Search for the cell housing the specified text and yield its [x, y] center coordinate. 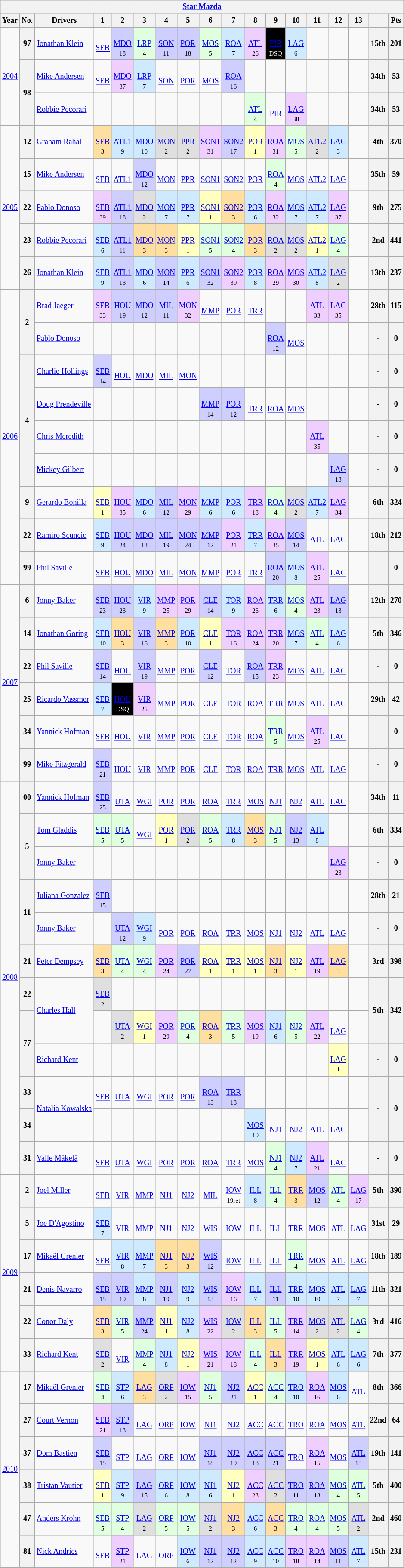
TOR16 [234, 633]
346 [396, 633]
LAG17 [358, 1191]
TRR10 [296, 1289]
ORP6 [166, 1486]
ORP5 [166, 1519]
2006 [10, 437]
TRR23 [275, 666]
TRR6 [275, 601]
441 [396, 240]
ATL26 [256, 43]
NJ27 [296, 1158]
MON32 [188, 306]
11th [379, 1289]
97 [27, 43]
8th [379, 1387]
ATL5 [358, 1486]
LAG35 [338, 306]
MOS14 [296, 535]
Mike Fitzgerald [65, 765]
Mickey Gilbert [65, 469]
NJ14 [275, 1158]
Pts [396, 21]
VIR25 [145, 699]
NJ29 [188, 1289]
324 [396, 503]
115 [396, 306]
SON132 [210, 273]
2009 [10, 1273]
SON [166, 76]
Year [10, 21]
ROA14 [318, 1551]
POR18 [188, 43]
TRR14 [296, 1322]
LAG37 [338, 207]
IOW2 [234, 1322]
STP6 [122, 1387]
WIS21 [210, 1355]
PPR7 [188, 207]
Ramiro Scuncio [65, 535]
Valle Mäkelä [65, 1158]
MDO3 [145, 240]
23 [27, 240]
MON14 [166, 273]
POR3 [256, 240]
IOW5 [188, 1519]
CLE1 [210, 633]
IOW6 [188, 1551]
Tom Gladdis [65, 830]
MMP14 [210, 404]
81 [27, 1551]
SEB25 [103, 797]
9th [379, 207]
SEB23 [103, 601]
29th [379, 699]
7 [234, 21]
NJ112 [210, 1551]
MMP6 [210, 503]
TRR13 [234, 1093]
ACC10 [275, 1551]
TRR7 [256, 535]
LAG7 [358, 1289]
ROA26 [256, 601]
398 [396, 961]
MON29 [188, 503]
UTA5 [122, 830]
ROA12 [275, 339]
390 [396, 1191]
LAG1 [338, 1059]
ROA31 [275, 142]
ILL8 [256, 1191]
342 [396, 1010]
MOS8 [296, 568]
SEB33 [103, 306]
Joel Miller [65, 1191]
ACC21 [275, 1453]
NJ119 [166, 1289]
POR12 [234, 404]
2005 [10, 207]
WGI4 [145, 961]
PPR [188, 175]
ATL33 [318, 306]
PIRDSQ [275, 43]
MDO13 [145, 535]
MMP3 [166, 633]
MIL11 [166, 306]
SEB10 [103, 633]
POR8 [256, 273]
NJ118 [210, 1453]
13 [358, 21]
PIR [275, 109]
MOS12 [318, 1191]
Anders Krohn [65, 1519]
MON24 [188, 535]
SON239 [234, 273]
ATL111 [122, 240]
Gerardo Bonilla [65, 503]
MMP7 [145, 1256]
STP4 [122, 1519]
201 [396, 43]
CLE12 [210, 666]
Peter Dempsey [65, 961]
ACC4 [275, 1387]
35th [379, 175]
ROA1 [210, 961]
ROA3 [210, 1027]
MMP4 [145, 1355]
Graham Rahal [65, 142]
WIS22 [210, 1322]
SEB4 [103, 1387]
Brad Jaeger [65, 306]
IOW19ret [234, 1191]
WGI1 [145, 1027]
Tristan Vautier [65, 1486]
334 [396, 830]
ROA35 [275, 535]
STP [122, 1453]
TRO4 [296, 1519]
ACC23 [256, 1486]
PPR2 [188, 142]
141 [396, 1453]
ATL118 [122, 207]
IOW16 [234, 1289]
UTA2 [122, 1027]
LAG15 [145, 1486]
POR10 [188, 633]
HOU19 [122, 306]
Joe D'Agostino [65, 1223]
26 [27, 273]
MMP8 [145, 1289]
TRR19 [296, 1355]
38 [27, 1486]
ATL23 [318, 601]
ACC3 [275, 1519]
UTA12 [122, 929]
Charlie Hollings [65, 371]
2010 [10, 1469]
14 [27, 633]
ACC18 [256, 1453]
31 [27, 1158]
WIS [210, 1223]
MOS30 [296, 273]
1 [103, 21]
Drivers [65, 21]
ATL113 [122, 273]
LAG18 [338, 469]
NJ12 [210, 1519]
Jonathan Goring [65, 633]
MIL12 [166, 503]
ROA20 [275, 568]
VIR5 [122, 1322]
POR24 [166, 961]
77 [27, 1043]
MOS3 [256, 830]
275 [396, 207]
ATL28 [318, 273]
TRR4 [296, 1256]
TRR18 [256, 503]
HOU35 [122, 503]
8 [256, 21]
SON1 [210, 175]
WGI9 [145, 929]
12th [379, 601]
ILL5 [275, 1322]
Chris Meredith [65, 437]
ACC1 [256, 1387]
Court Vernon [65, 1420]
WIS12 [210, 1256]
TRO11 [296, 1486]
231 [396, 1551]
Doug Prendeville [65, 404]
Star Mazda [202, 7]
CLE14 [210, 601]
29 [396, 1223]
IOW15 [188, 1387]
HOU24 [122, 535]
SEB39 [103, 207]
SON131 [210, 142]
TOR9 [234, 601]
MOS11 [338, 1551]
22nd [379, 1420]
MDO2 [145, 207]
TRR3 [296, 1191]
ATL35 [318, 437]
ROA7 [234, 43]
NJ212 [234, 1551]
189 [396, 1256]
ORP2 [166, 1387]
98 [27, 93]
LAG23 [338, 863]
TRR1 [234, 961]
VIR9 [145, 601]
SON24 [234, 240]
ATL1 [122, 175]
Nick Andries [65, 1551]
27 [27, 1420]
NJ219 [234, 1453]
SON23 [234, 207]
SON15 [210, 240]
270 [396, 601]
STP21 [122, 1551]
Denis Navarro [65, 1289]
NJ11 [166, 1322]
MOS6 [338, 1387]
LAG13 [338, 601]
No. [27, 21]
PPR1 [188, 240]
UTA4 [122, 961]
37 [27, 1453]
59 [396, 175]
460 [396, 1519]
400 [396, 1486]
212 [396, 535]
MON7 [166, 207]
13th [379, 273]
WIS13 [210, 1289]
TRO18 [296, 1551]
2004 [10, 77]
TRR20 [275, 633]
IOW8 [188, 1486]
TRO10 [296, 1387]
SON2 [234, 175]
3 [145, 21]
2008 [10, 978]
SEB6 [103, 240]
IOW18 [234, 1355]
NJ213 [296, 830]
MDO10 [145, 142]
370 [396, 142]
377 [396, 1355]
31st [379, 1223]
VIR16 [145, 633]
ACC9 [256, 1551]
ACC2 [275, 1486]
ILL11 [275, 1289]
Conor Daly [65, 1322]
Natalia Kowalska [65, 1109]
STP13 [122, 1420]
MON2 [166, 142]
LRP4 [145, 43]
HOUDSQ [122, 699]
TRR8 [234, 830]
POR21 [234, 535]
10 [296, 21]
321 [396, 1289]
ATL8 [318, 830]
LAG34 [338, 503]
ATL6 [338, 1355]
15 [27, 175]
Ricardo Vassmer [65, 699]
237 [396, 273]
HOU23 [122, 601]
NJ221 [234, 1387]
MMP25 [166, 601]
Charles Hall [65, 1010]
42 [396, 699]
PPR6 [188, 273]
2007 [10, 682]
MIL19 [166, 535]
64 [396, 1420]
POR27 [188, 961]
NJ25 [296, 1027]
SON217 [234, 142]
STP9 [122, 1486]
POR2 [188, 830]
25 [27, 699]
Dom Bastien [65, 1453]
416 [396, 1322]
MOS19 [256, 1027]
7th [379, 1355]
VIR8 [122, 1256]
HOU3 [122, 633]
MON3 [166, 240]
MMP24 [145, 1322]
Juliana Gonzalez [65, 896]
00 [27, 797]
MMP12 [210, 535]
LAG38 [296, 109]
19th [379, 1453]
ATL15 [358, 1453]
366 [396, 1387]
NJ18 [166, 1355]
MDO18 [122, 43]
ROA29 [275, 273]
ROA2 [275, 240]
ROA32 [275, 207]
4th [379, 142]
LRP7 [145, 76]
ROA5 [210, 830]
POR4 [188, 1027]
MDO37 [122, 76]
NJ28 [188, 1322]
47 [27, 1519]
ILL7 [256, 1289]
ROA24 [256, 633]
ACC6 [256, 1519]
